For the text-containing cell, return its midpoint in (x, y) coordinate format. 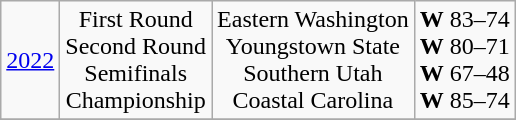
First RoundSecond RoundSemifinalsChampionship (136, 60)
W 83–74W 80–71W 67–48W 85–74 (464, 60)
2022 (30, 60)
Eastern WashingtonYoungstown StateSouthern UtahCoastal Carolina (314, 60)
